Return [X, Y] of the center of cell containing provided text 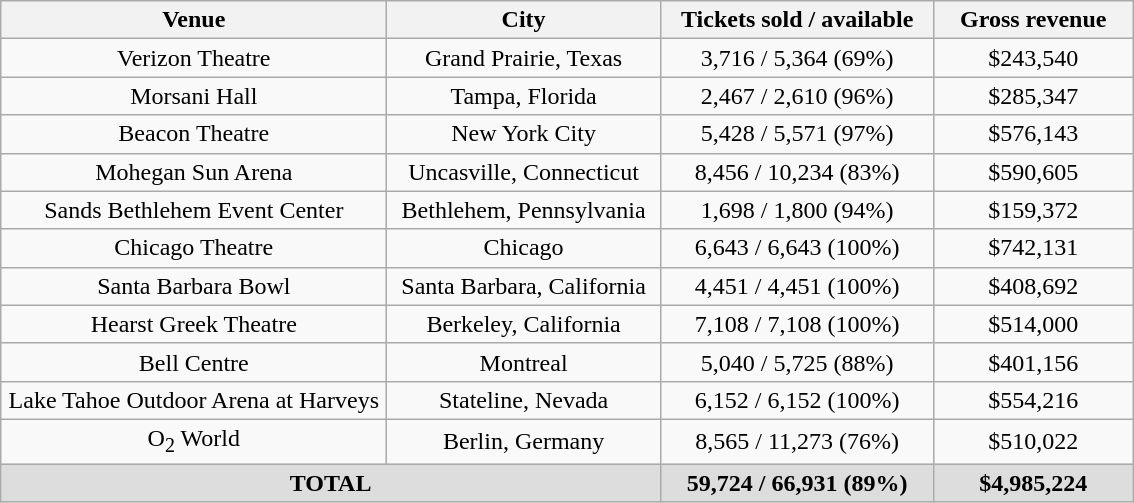
1,698 / 1,800 (94%) [797, 210]
TOTAL [331, 483]
Berlin, Germany [524, 441]
$408,692 [1034, 286]
$554,216 [1034, 400]
Uncasville, Connecticut [524, 172]
Berkeley, California [524, 324]
Sands Bethlehem Event Center [194, 210]
$576,143 [1034, 134]
Hearst Greek Theatre [194, 324]
Chicago [524, 248]
8,565 / 11,273 (76%) [797, 441]
Beacon Theatre [194, 134]
Tickets sold / available [797, 20]
3,716 / 5,364 (69%) [797, 58]
59,724 / 66,931 (89%) [797, 483]
Santa Barbara Bowl [194, 286]
7,108 / 7,108 (100%) [797, 324]
6,152 / 6,152 (100%) [797, 400]
Tampa, Florida [524, 96]
$4,985,224 [1034, 483]
4,451 / 4,451 (100%) [797, 286]
$243,540 [1034, 58]
Grand Prairie, Texas [524, 58]
Morsani Hall [194, 96]
$514,000 [1034, 324]
Bell Centre [194, 362]
Montreal [524, 362]
Mohegan Sun Arena [194, 172]
2,467 / 2,610 (96%) [797, 96]
City [524, 20]
8,456 / 10,234 (83%) [797, 172]
O2 World [194, 441]
Lake Tahoe Outdoor Arena at Harveys [194, 400]
Bethlehem, Pennsylvania [524, 210]
5,040 / 5,725 (88%) [797, 362]
Santa Barbara, California [524, 286]
$590,605 [1034, 172]
$742,131 [1034, 248]
6,643 / 6,643 (100%) [797, 248]
Stateline, Nevada [524, 400]
$510,022 [1034, 441]
New York City [524, 134]
$159,372 [1034, 210]
Venue [194, 20]
$285,347 [1034, 96]
Chicago Theatre [194, 248]
5,428 / 5,571 (97%) [797, 134]
$401,156 [1034, 362]
Verizon Theatre [194, 58]
Gross revenue [1034, 20]
